Determine the [x, y] coordinate at the center of the cell enclosing the given text.  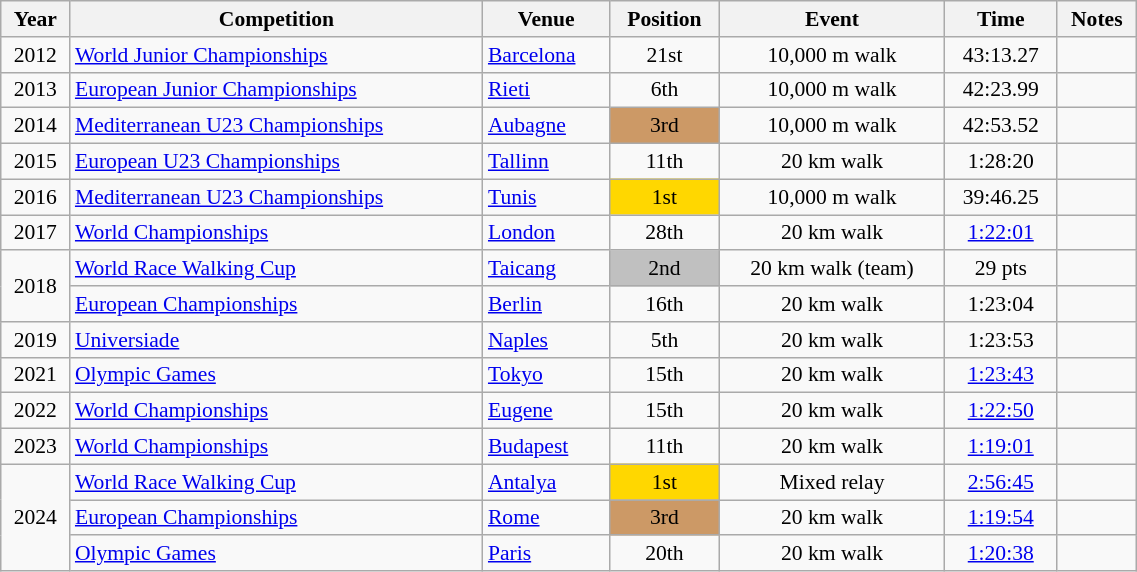
20 km walk (team) [832, 269]
39:46.25 [1001, 197]
5th [665, 340]
2013 [36, 90]
6th [665, 90]
1:23:43 [1001, 375]
1:23:53 [1001, 340]
20th [665, 554]
42:53.52 [1001, 126]
2015 [36, 162]
Rome [546, 518]
World Junior Championships [276, 55]
Venue [546, 19]
Competition [276, 19]
Antalya [546, 482]
Event [832, 19]
2023 [36, 447]
Naples [546, 340]
2:56:45 [1001, 482]
London [546, 233]
1:22:01 [1001, 233]
1:20:38 [1001, 554]
European U23 Championships [276, 162]
Universiade [276, 340]
42:23.99 [1001, 90]
1:19:01 [1001, 447]
Notes [1097, 19]
16th [665, 304]
43:13.27 [1001, 55]
1:19:54 [1001, 518]
2018 [36, 286]
28th [665, 233]
Tunis [546, 197]
European Junior Championships [276, 90]
1:23:04 [1001, 304]
2016 [36, 197]
Mixed relay [832, 482]
2014 [36, 126]
Eugene [546, 411]
Position [665, 19]
2022 [36, 411]
Tokyo [546, 375]
Barcelona [546, 55]
Taicang [546, 269]
Tallinn [546, 162]
Year [36, 19]
2021 [36, 375]
Rieti [546, 90]
Berlin [546, 304]
2019 [36, 340]
21st [665, 55]
2017 [36, 233]
Aubagne [546, 126]
2024 [36, 518]
29 pts [1001, 269]
Budapest [546, 447]
2012 [36, 55]
2nd [665, 269]
Paris [546, 554]
Time [1001, 19]
1:22:50 [1001, 411]
1:28:20 [1001, 162]
